Capture the cell that displays the provided text and extract its (x, y) central coordinate. 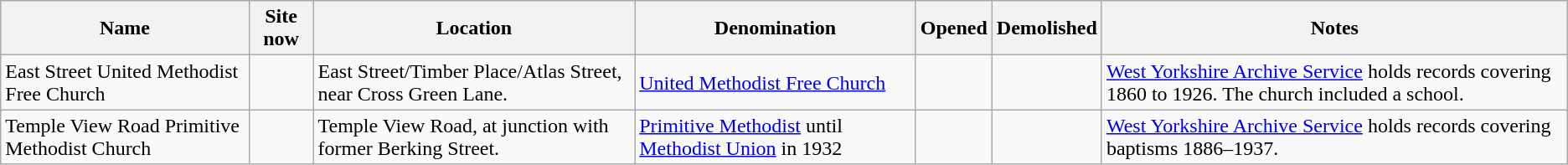
Denomination (776, 28)
West Yorkshire Archive Service holds records covering baptisms 1886–1937. (1334, 137)
Site now (281, 28)
Location (474, 28)
Demolished (1047, 28)
East Street/Timber Place/Atlas Street, near Cross Green Lane. (474, 82)
Notes (1334, 28)
Primitive Methodist until Methodist Union in 1932 (776, 137)
East Street United Methodist Free Church (125, 82)
Temple View Road Primitive Methodist Church (125, 137)
West Yorkshire Archive Service holds records covering 1860 to 1926. The church included a school. (1334, 82)
United Methodist Free Church (776, 82)
Temple View Road, at junction with former Berking Street. (474, 137)
Opened (953, 28)
Name (125, 28)
